Capture the cell that displays the provided text and extract its (x, y) central coordinate. 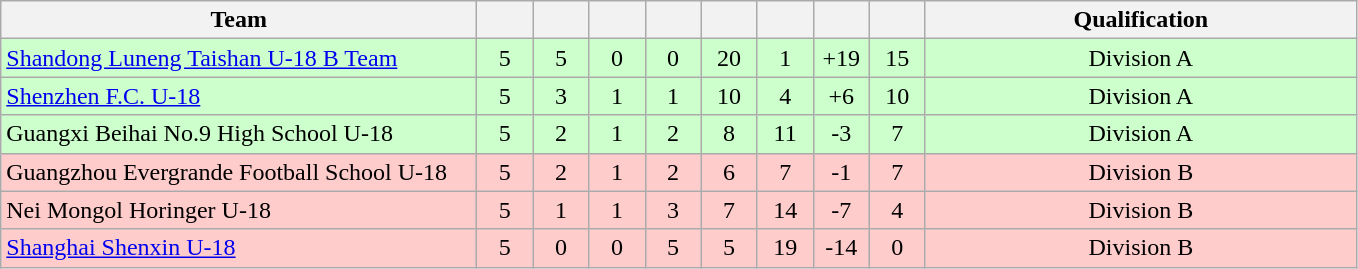
Team (239, 20)
Guangxi Beihai No.9 High School U-18 (239, 134)
+6 (841, 96)
-7 (841, 210)
Qualification (1140, 20)
Guangzhou Evergrande Football School U-18 (239, 172)
-3 (841, 134)
8 (729, 134)
19 (785, 248)
-14 (841, 248)
Shanghai Shenxin U-18 (239, 248)
Shandong Luneng Taishan U-18 B Team (239, 58)
Shenzhen F.C. U-18 (239, 96)
15 (897, 58)
14 (785, 210)
20 (729, 58)
11 (785, 134)
Nei Mongol Horinger U-18 (239, 210)
+19 (841, 58)
6 (729, 172)
-1 (841, 172)
